Scan for the cell matching the given text and deliver its [x, y] coordinate at center. 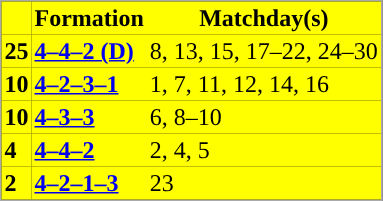
23 [264, 182]
2 [17, 182]
1, 7, 11, 12, 14, 16 [264, 84]
Matchday(s) [264, 18]
4–3–3 [90, 116]
4 [17, 150]
4–4–2 (D) [90, 50]
Formation [90, 18]
4–2–3–1 [90, 84]
4–2–1–3 [90, 182]
8, 13, 15, 17–22, 24–30 [264, 50]
4–4–2 [90, 150]
2, 4, 5 [264, 150]
6, 8–10 [264, 116]
25 [17, 50]
